Find where the given text appears and provide that cell's center as (x, y) coordinate. 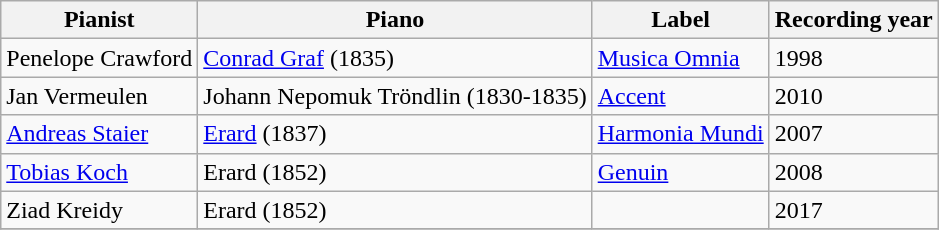
2017 (854, 210)
Harmonia Mundi (680, 134)
Penelope Crawford (100, 58)
Musica Omnia (680, 58)
Johann Nepomuk Tröndlin (1830-1835) (395, 96)
Label (680, 20)
Andreas Staier (100, 134)
Accent (680, 96)
Pianist (100, 20)
Conrad Graf (1835) (395, 58)
2008 (854, 172)
Jan Vermeulen (100, 96)
1998 (854, 58)
2010 (854, 96)
2007 (854, 134)
Ziad Kreidy (100, 210)
Erard (1837) (395, 134)
Genuin (680, 172)
Tobias Koch (100, 172)
Recording year (854, 20)
Piano (395, 20)
